Detect which cell encompasses the target text, then output its [X, Y] center coordinate. 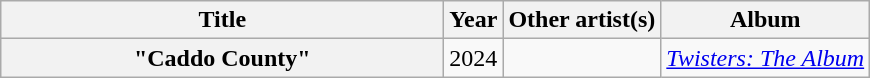
Year [474, 20]
Title [222, 20]
2024 [474, 58]
"Caddo County" [222, 58]
Twisters: The Album [766, 58]
Other artist(s) [582, 20]
Album [766, 20]
